Find where the given text appears and provide that cell's center as (x, y) coordinate. 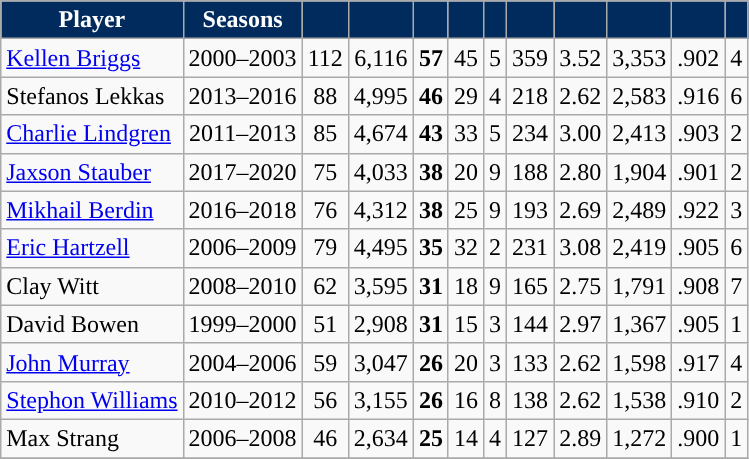
33 (466, 134)
75 (325, 172)
79 (325, 248)
Kellen Briggs (92, 58)
133 (530, 362)
2,413 (640, 134)
.903 (698, 134)
2.69 (580, 210)
1,272 (640, 438)
2.80 (580, 172)
.922 (698, 210)
1,598 (640, 362)
57 (430, 58)
3,353 (640, 58)
3.00 (580, 134)
144 (530, 324)
2000–2003 (242, 58)
59 (325, 362)
2011–2013 (242, 134)
29 (466, 96)
51 (325, 324)
15 (466, 324)
165 (530, 286)
112 (325, 58)
6,116 (380, 58)
3,155 (380, 400)
138 (530, 400)
Stefanos Lekkas (92, 96)
.901 (698, 172)
8 (494, 400)
127 (530, 438)
John Murray (92, 362)
.908 (698, 286)
2013–2016 (242, 96)
76 (325, 210)
16 (466, 400)
Max Strang (92, 438)
.902 (698, 58)
45 (466, 58)
.910 (698, 400)
4,674 (380, 134)
2008–2010 (242, 286)
.916 (698, 96)
14 (466, 438)
.917 (698, 362)
56 (325, 400)
218 (530, 96)
234 (530, 134)
32 (466, 248)
2016–2018 (242, 210)
2.75 (580, 286)
2,908 (380, 324)
Seasons (242, 20)
2.97 (580, 324)
3.52 (580, 58)
1999–2000 (242, 324)
David Bowen (92, 324)
359 (530, 58)
2006–2009 (242, 248)
188 (530, 172)
1,367 (640, 324)
Stephon Williams (92, 400)
4,033 (380, 172)
3.08 (580, 248)
231 (530, 248)
7 (736, 286)
2017–2020 (242, 172)
2004–2006 (242, 362)
3,595 (380, 286)
1,791 (640, 286)
2006–2008 (242, 438)
.900 (698, 438)
2010–2012 (242, 400)
62 (325, 286)
2.89 (580, 438)
1,538 (640, 400)
4,312 (380, 210)
43 (430, 134)
4,495 (380, 248)
85 (325, 134)
Mikhail Berdin (92, 210)
193 (530, 210)
Charlie Lindgren (92, 134)
88 (325, 96)
35 (430, 248)
2,489 (640, 210)
3,047 (380, 362)
Player (92, 20)
18 (466, 286)
Eric Hartzell (92, 248)
2,583 (640, 96)
Clay Witt (92, 286)
Jaxson Stauber (92, 172)
2,419 (640, 248)
1,904 (640, 172)
4,995 (380, 96)
2,634 (380, 438)
